Capture the cell that displays the provided text and extract its [X, Y] central coordinate. 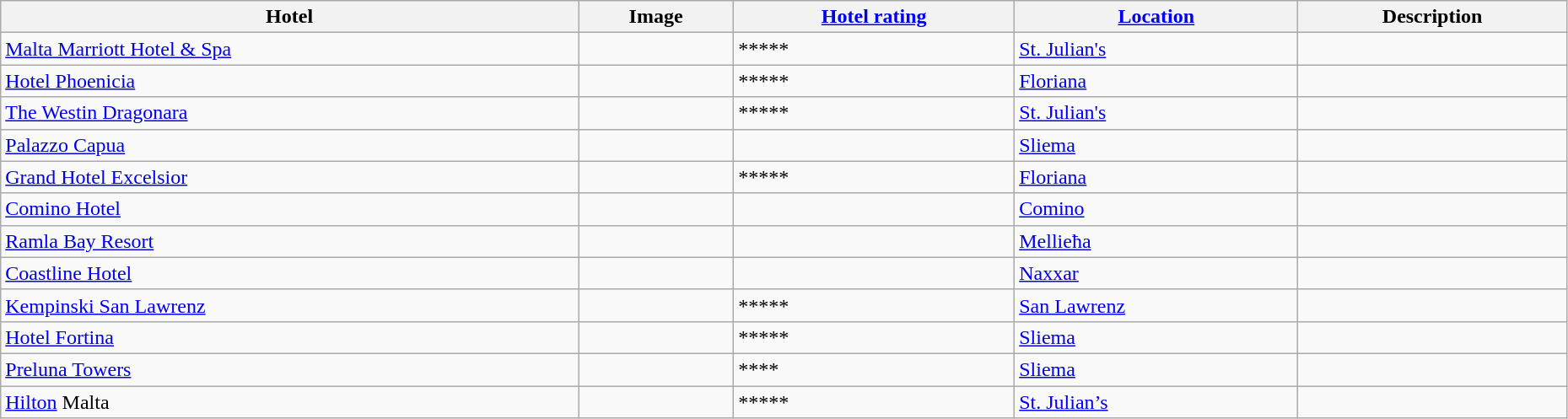
Image [656, 17]
Comino Hotel [290, 209]
The Westin Dragonara [290, 113]
Hotel [290, 17]
Malta Marriott Hotel & Spa [290, 49]
Comino [1156, 209]
San Lawrenz [1156, 305]
Mellieħa [1156, 241]
Kempinski San Lawrenz [290, 305]
Description [1432, 17]
Hotel Phoenicia [290, 81]
Preluna Towers [290, 369]
Ramla Bay Resort [290, 241]
Grand Hotel Excelsior [290, 177]
Location [1156, 17]
Palazzo Capua [290, 145]
St. Julian’s [1156, 402]
Coastline Hotel [290, 273]
Hilton Malta [290, 402]
Hotel Fortina [290, 337]
Naxxar [1156, 273]
**** [874, 369]
Hotel rating [874, 17]
